Provide the [X, Y] coordinate of the cell's center where the given text is located.  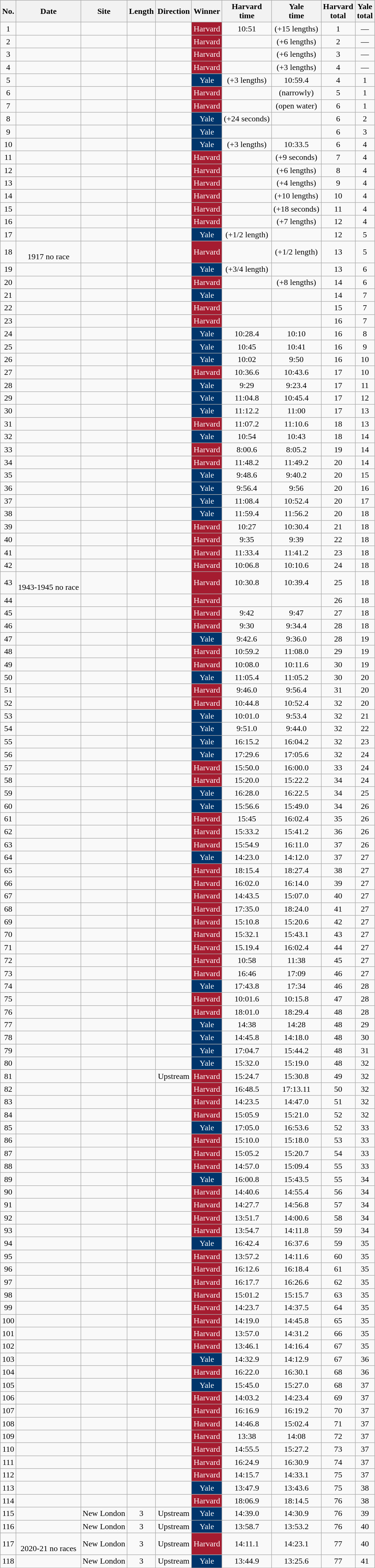
14:16.4 [296, 1346]
15:01.2 [247, 1295]
16:22.5 [296, 793]
15:56.6 [247, 806]
14:23.1 [296, 1544]
87 [8, 1153]
10:36.6 [247, 372]
16:24.9 [247, 1462]
14:46.8 [247, 1423]
16:16.9 [247, 1410]
15:45.0 [247, 1385]
15:43.5 [296, 1179]
111 [8, 1462]
109 [8, 1437]
16:11.0 [296, 845]
11:00 [296, 411]
81 [8, 1076]
17:34 [296, 986]
15:41.2 [296, 832]
14:00.6 [296, 1218]
112 [8, 1475]
9:50 [296, 359]
106 [8, 1398]
16:18.4 [296, 1269]
15:05.9 [247, 1115]
92 [8, 1218]
14:23.5 [247, 1102]
15:20.6 [296, 922]
14:37.5 [296, 1308]
15:09.4 [296, 1166]
15:10.0 [247, 1140]
10:06.8 [247, 565]
13:53.2 [296, 1526]
14:08 [296, 1437]
16:04.2 [296, 742]
16:46 [247, 973]
14:19.0 [247, 1321]
(+18 seconds) [296, 209]
11:04.8 [247, 398]
15:10.8 [247, 922]
16:30.9 [296, 1462]
10:30.4 [296, 527]
14:39.0 [247, 1514]
11:33.4 [247, 552]
13:57.0 [247, 1333]
116 [8, 1526]
11:41.2 [296, 552]
Direction [174, 11]
14:33.1 [296, 1475]
18:29.4 [296, 1012]
14:11.8 [296, 1231]
16:30.1 [296, 1372]
10:58 [247, 960]
(open water) [296, 106]
10:15.8 [296, 999]
79 [8, 1051]
113 [8, 1488]
14:03.2 [247, 1398]
14:12.0 [296, 858]
10:10.6 [296, 565]
17:05.6 [296, 754]
16:17.7 [247, 1282]
10:01.0 [247, 716]
117 [8, 1544]
(+15 lengths) [296, 29]
15:24.7 [247, 1076]
96 [8, 1269]
16:22.0 [247, 1372]
15:33.2 [247, 832]
9:51.0 [247, 729]
14:43.5 [247, 896]
9:53.4 [296, 716]
9:48.6 [247, 475]
10:28.4 [247, 334]
14:55.5 [247, 1449]
10:01.6 [247, 999]
16:26.6 [296, 1282]
118 [8, 1561]
Length [141, 11]
11:56.2 [296, 514]
13:38 [247, 1437]
9:42.6 [247, 639]
99 [8, 1308]
11:10.6 [296, 424]
14:56.8 [296, 1205]
9:36.0 [296, 639]
11:38 [296, 960]
13:51.7 [247, 1218]
103 [8, 1359]
8:05.2 [296, 450]
102 [8, 1346]
84 [8, 1115]
15:50.0 [247, 767]
16:48.5 [247, 1089]
10:10 [296, 334]
88 [8, 1166]
14:15.7 [247, 1475]
2020-21 no races [49, 1544]
16:42.4 [247, 1244]
14:30.9 [296, 1514]
10:33.5 [296, 144]
100 [8, 1321]
101 [8, 1333]
15:20.0 [247, 780]
15:54.9 [247, 845]
18:15.4 [247, 870]
16:02.0 [247, 883]
14:23.4 [296, 1398]
14:57.0 [247, 1166]
80 [8, 1063]
82 [8, 1089]
15:27.2 [296, 1449]
Site [104, 11]
9:29 [247, 385]
93 [8, 1231]
14:47.0 [296, 1102]
Date [49, 11]
17:13.11 [296, 1089]
115 [8, 1514]
15:32.1 [247, 935]
Yaletime [296, 11]
17:09 [296, 973]
9:35 [247, 539]
17:05.0 [247, 1128]
15:19.0 [296, 1063]
16:15.2 [247, 742]
9:56 [296, 488]
18:01.0 [247, 1012]
95 [8, 1256]
104 [8, 1372]
14:11.6 [296, 1256]
10:59.4 [296, 80]
89 [8, 1179]
15:32.0 [247, 1063]
10:59.2 [247, 652]
14:12.9 [296, 1359]
10:45 [247, 346]
(+7 lengths) [296, 222]
14:55.4 [296, 1192]
94 [8, 1244]
11:49.2 [296, 462]
10:08.0 [247, 665]
10:43.6 [296, 372]
(narrowly) [296, 93]
16:00.8 [247, 1179]
108 [8, 1423]
13:47.9 [247, 1488]
16:37.6 [296, 1244]
14:23.7 [247, 1308]
16:28.0 [247, 793]
107 [8, 1410]
15:43.1 [296, 935]
No. [8, 11]
17:43.8 [247, 986]
11:08.4 [247, 501]
9:42 [247, 613]
11:08.0 [296, 652]
85 [8, 1128]
18:24.0 [296, 909]
Winner [207, 11]
78 [8, 1038]
10:39.4 [296, 583]
11:48.2 [247, 462]
10:43 [296, 437]
97 [8, 1282]
9:40.2 [296, 475]
15:15.7 [296, 1295]
9:34.4 [296, 626]
18:27.4 [296, 870]
10:02 [247, 359]
14:28 [296, 1025]
1917 no race [49, 252]
15:30.8 [296, 1076]
10:54 [247, 437]
14:38 [247, 1025]
83 [8, 1102]
(+3/4 length) [247, 269]
9:44.0 [296, 729]
11:12.2 [247, 411]
(+24 seconds) [247, 119]
10:30.8 [247, 583]
9:39 [296, 539]
110 [8, 1449]
16:53.6 [296, 1128]
Harvardtotal [338, 11]
10:11.6 [296, 665]
13:44.9 [247, 1561]
14:31.2 [296, 1333]
13:43.6 [296, 1488]
13:57.2 [247, 1256]
14:40.6 [247, 1192]
15.19.4 [247, 947]
16:12.6 [247, 1269]
9:46.0 [247, 690]
17:29.6 [247, 754]
9:30 [247, 626]
11:05.4 [247, 677]
1943-1945 no race [49, 583]
Yaletotal [365, 11]
10:41 [296, 346]
17:04.7 [247, 1051]
16:14.0 [296, 883]
14:32.9 [247, 1359]
14:18.0 [296, 1038]
(+9 seconds) [296, 157]
15:45 [247, 819]
91 [8, 1205]
8:00.6 [247, 450]
10:51 [247, 29]
15:22.2 [296, 780]
9:23.4 [296, 385]
15:44.2 [296, 1051]
15:05.2 [247, 1153]
16:19.2 [296, 1410]
98 [8, 1295]
13:58.7 [247, 1526]
14:27.7 [247, 1205]
10:45.4 [296, 398]
(+8 lengths) [296, 282]
13:46.1 [247, 1346]
18:06.9 [247, 1501]
15:18.0 [296, 1140]
17:35.0 [247, 909]
10:44.8 [247, 703]
15:20.7 [296, 1153]
86 [8, 1140]
14:11.1 [247, 1544]
18:14.5 [296, 1501]
114 [8, 1501]
10:27 [247, 527]
14:23.0 [247, 858]
(+10 lengths) [296, 196]
15:27.0 [296, 1385]
90 [8, 1192]
15:49.0 [296, 806]
(+4 lengths) [296, 183]
11:59.4 [247, 514]
13:25.6 [296, 1561]
11:05.2 [296, 677]
15:21.0 [296, 1115]
9:47 [296, 613]
11:07.2 [247, 424]
Harvardtime [247, 11]
105 [8, 1385]
13:54.7 [247, 1231]
15:07.0 [296, 896]
16:00.0 [296, 767]
15:02.4 [296, 1423]
